Capture the cell that displays the provided text and extract its (X, Y) central coordinate. 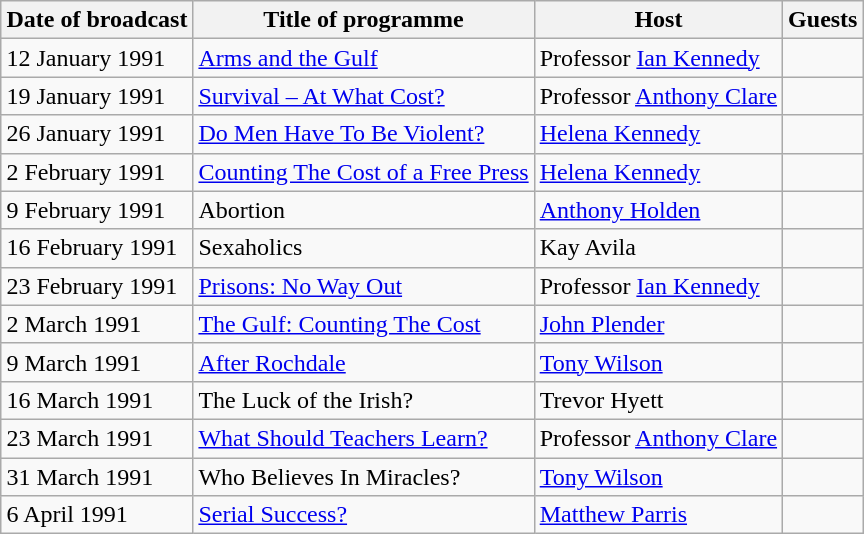
9 March 1991 (97, 362)
2 February 1991 (97, 172)
Counting The Cost of a Free Press (364, 172)
What Should Teachers Learn? (364, 438)
16 February 1991 (97, 248)
Serial Success? (364, 515)
9 February 1991 (97, 210)
Title of programme (364, 20)
Sexaholics (364, 248)
Abortion (364, 210)
16 March 1991 (97, 400)
The Gulf: Counting The Cost (364, 324)
Date of broadcast (97, 20)
23 February 1991 (97, 286)
Kay Avila (658, 248)
6 April 1991 (97, 515)
Who Believes In Miracles? (364, 477)
Arms and the Gulf (364, 58)
26 January 1991 (97, 134)
After Rochdale (364, 362)
Prisons: No Way Out (364, 286)
Survival – At What Cost? (364, 96)
Host (658, 20)
The Luck of the Irish? (364, 400)
Anthony Holden (658, 210)
2 March 1991 (97, 324)
31 March 1991 (97, 477)
John Plender (658, 324)
Do Men Have To Be Violent? (364, 134)
12 January 1991 (97, 58)
Matthew Parris (658, 515)
23 March 1991 (97, 438)
Guests (823, 20)
19 January 1991 (97, 96)
Trevor Hyett (658, 400)
